For the text-containing cell, return its midpoint in [X, Y] coordinate format. 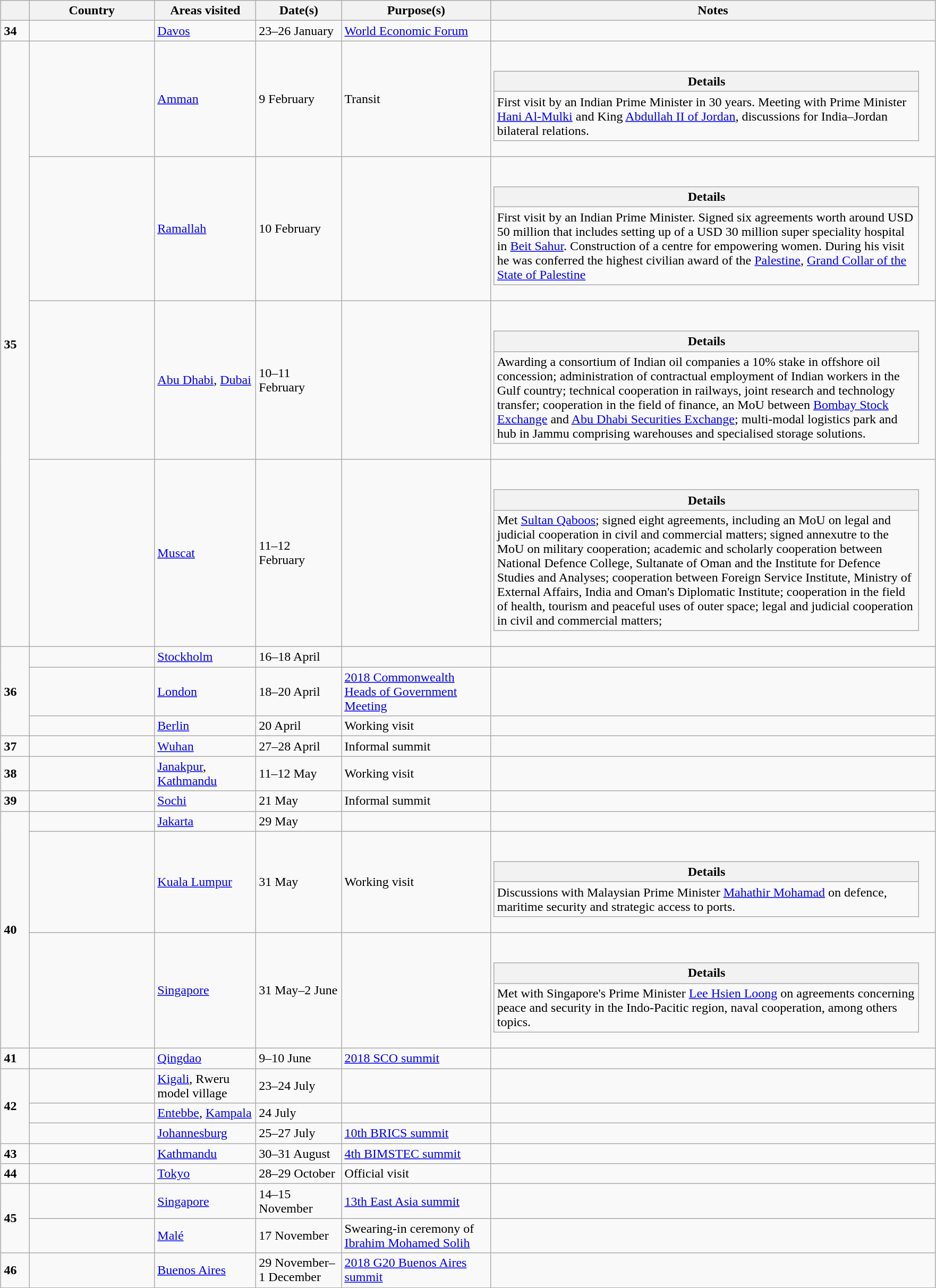
36 [15, 692]
Notes [713, 11]
18–20 April [299, 692]
27–28 April [299, 746]
Davos [205, 31]
Date(s) [299, 11]
Kigali, Rweru model village [205, 1086]
23–26 January [299, 31]
35 [15, 344]
Kathmandu [205, 1154]
44 [15, 1174]
Areas visited [205, 11]
21 May [299, 801]
29 May [299, 821]
Kuala Lumpur [205, 882]
Swearing-in ceremony of Ibrahim Mohamed Solih [416, 1235]
Jakarta [205, 821]
43 [15, 1154]
25–27 July [299, 1133]
Country [92, 11]
24 July [299, 1113]
40 [15, 929]
Muscat [205, 553]
42 [15, 1106]
Details Discussions with Malaysian Prime Minister Mahathir Mohamad on defence, maritime security and strategic access to ports. [713, 882]
41 [15, 1058]
9–10 June [299, 1058]
38 [15, 773]
Transit [416, 99]
Entebbe, Kampala [205, 1113]
11–12 May [299, 773]
17 November [299, 1235]
Buenos Aires [205, 1270]
Sochi [205, 801]
Wuhan [205, 746]
2018 SCO summit [416, 1058]
29 November–1 December [299, 1270]
Janakpur, Kathmandu [205, 773]
31 May [299, 882]
23–24 July [299, 1086]
2018 G20 Buenos Aires summit [416, 1270]
Berlin [205, 726]
37 [15, 746]
28–29 October [299, 1174]
Malé [205, 1235]
Purpose(s) [416, 11]
34 [15, 31]
4th BIMSTEC summit [416, 1154]
31 May–2 June [299, 991]
Stockholm [205, 657]
2018 Commonwealth Heads of Government Meeting [416, 692]
10th BRICS summit [416, 1133]
11–12 February [299, 553]
Abu Dhabi, Dubai [205, 380]
20 April [299, 726]
39 [15, 801]
Ramallah [205, 229]
14–15 November [299, 1201]
Qingdao [205, 1058]
10–11 February [299, 380]
Official visit [416, 1174]
Amman [205, 99]
Discussions with Malaysian Prime Minister Mahathir Mohamad on defence, maritime security and strategic access to ports. [707, 899]
16–18 April [299, 657]
10 February [299, 229]
Tokyo [205, 1174]
London [205, 692]
13th East Asia summit [416, 1201]
Johannesburg [205, 1133]
9 February [299, 99]
45 [15, 1218]
46 [15, 1270]
30–31 August [299, 1154]
World Economic Forum [416, 31]
